Provide the (x, y) coordinate of the cell's center where the given text is located.  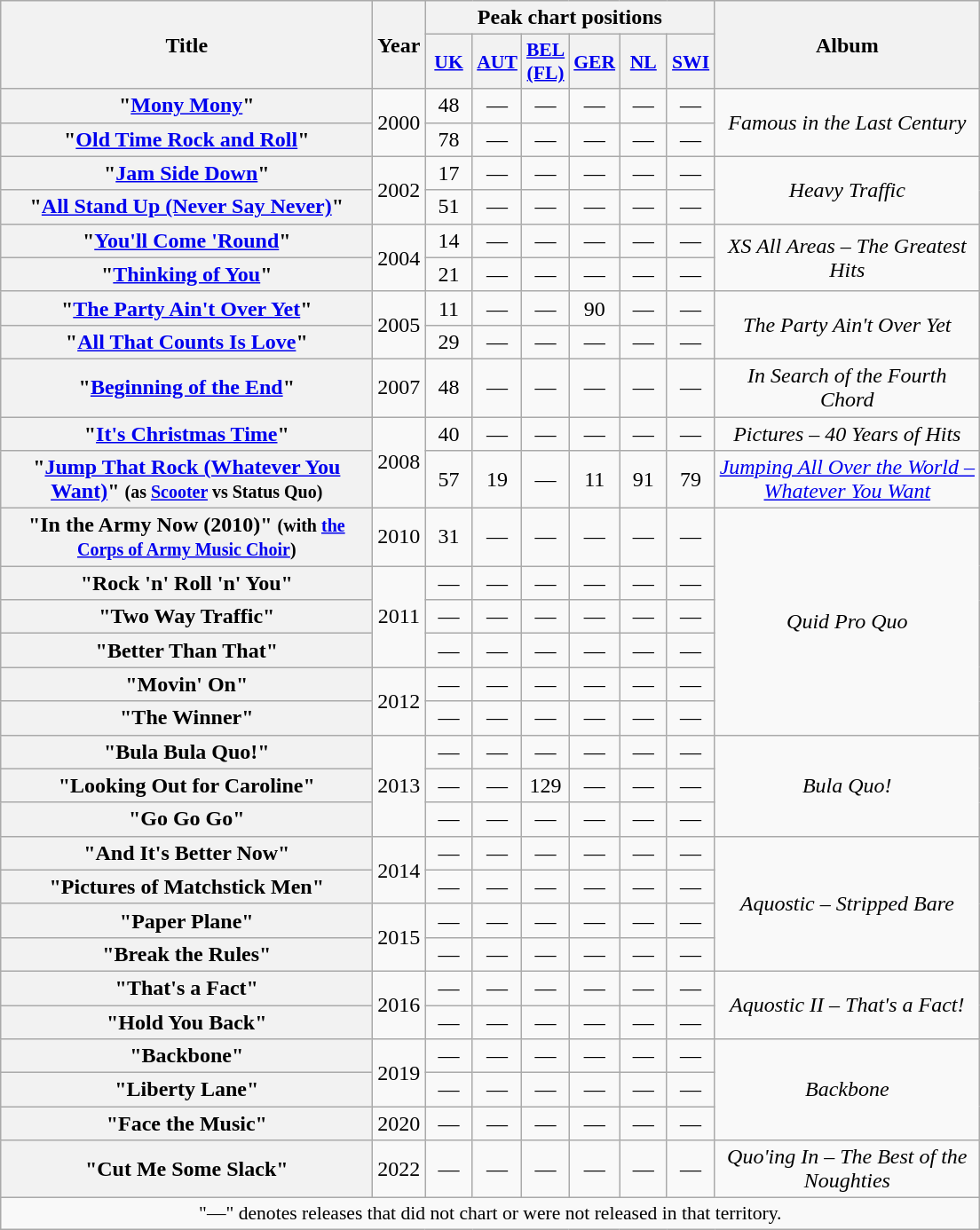
2002 (399, 190)
"That's a Fact" (186, 988)
90 (595, 308)
Quo'ing In – The Best of the Noughties (847, 1170)
"Go Go Go" (186, 819)
"Jump That Rock (Whatever You Want)" (as Scooter vs Status Quo) (186, 479)
Aquostic II – That's a Fact! (847, 1005)
"—" denotes releases that did not chart or were not released in that territory. (490, 1214)
2016 (399, 1005)
Backbone (847, 1090)
2010 (399, 538)
Aquostic – Stripped Bare (847, 903)
"Beginning of the End" (186, 387)
In Search of the Fourth Chord (847, 387)
2008 (399, 463)
"And It's Better Now" (186, 853)
"The Party Ain't Over Yet" (186, 308)
UK (449, 62)
GER (595, 62)
78 (449, 139)
"Thinking of You" (186, 274)
2015 (399, 937)
"Looking Out for Caroline" (186, 785)
14 (449, 240)
SWI (691, 62)
Pictures – 40 Years of Hits (847, 434)
"The Winner" (186, 718)
"Movin' On" (186, 684)
"Paper Plane" (186, 920)
"It's Christmas Time" (186, 434)
Jumping All Over the World – Whatever You Want (847, 479)
2020 (399, 1124)
2005 (399, 325)
Bula Quo! (847, 785)
NL (643, 62)
2011 (399, 617)
2022 (399, 1170)
AUT (497, 62)
Year (399, 44)
2019 (399, 1073)
Peak chart positions (570, 18)
XS All Areas – The Greatest Hits (847, 257)
2007 (399, 387)
"All Stand Up (Never Say Never)" (186, 207)
Heavy Traffic (847, 190)
"Old Time Rock and Roll" (186, 139)
31 (449, 538)
57 (449, 479)
40 (449, 434)
"Mony Mony" (186, 106)
"All That Counts Is Love" (186, 342)
"Rock 'n' Roll 'n' You" (186, 583)
The Party Ain't Over Yet (847, 325)
29 (449, 342)
91 (643, 479)
"Better Than That" (186, 650)
"Cut Me Some Slack" (186, 1170)
"Pictures of Matchstick Men" (186, 887)
"Bula Bula Quo!" (186, 752)
"Liberty Lane" (186, 1090)
"Backbone" (186, 1056)
2014 (399, 870)
Famous in the Last Century (847, 122)
19 (497, 479)
"Hold You Back" (186, 1021)
"In the Army Now (2010)" (with the Corps of Army Music Choir) (186, 538)
"Break the Rules" (186, 954)
2012 (399, 701)
129 (545, 785)
17 (449, 173)
2000 (399, 122)
79 (691, 479)
"You'll Come 'Round" (186, 240)
2013 (399, 785)
51 (449, 207)
2004 (399, 257)
21 (449, 274)
Title (186, 44)
"Two Way Traffic" (186, 617)
Album (847, 44)
BEL (FL) (545, 62)
"Face the Music" (186, 1124)
Quid Pro Quo (847, 621)
"Jam Side Down" (186, 173)
